Capture the cell that displays the provided text and extract its [X, Y] central coordinate. 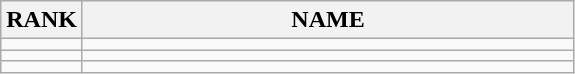
RANK [42, 20]
NAME [328, 20]
